Output the (x, y) coordinate of the center of the cell containing the given text.  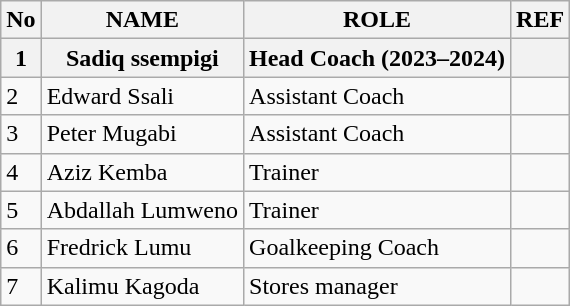
Fredrick Lumu (142, 248)
REF (540, 20)
Stores manager (378, 286)
3 (21, 134)
Edward Ssali (142, 96)
1 (21, 58)
Aziz Kemba (142, 172)
2 (21, 96)
7 (21, 286)
Goalkeeping Coach (378, 248)
4 (21, 172)
Abdallah Lumweno (142, 210)
Sadiq ssempigi (142, 58)
6 (21, 248)
ROLE (378, 20)
No (21, 20)
Kalimu Kagoda (142, 286)
Head Coach (2023–2024) (378, 58)
NAME (142, 20)
Peter Mugabi (142, 134)
5 (21, 210)
